Provide the [x, y] coordinate of the cell's center where the given text is located.  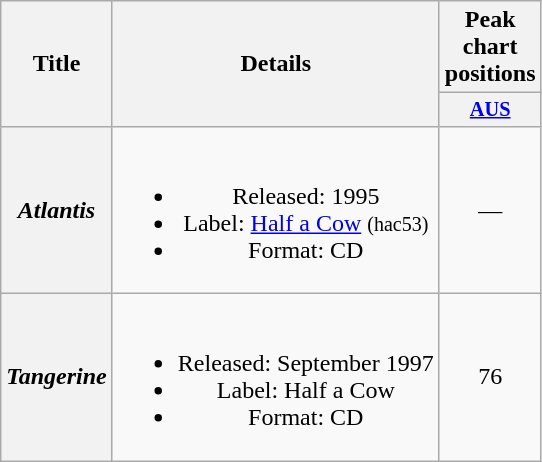
76 [490, 378]
— [490, 210]
Atlantis [57, 210]
Peak chart positions [490, 47]
AUS [490, 110]
Title [57, 64]
Details [276, 64]
Released: 1995Label: Half a Cow (hac53)Format: CD [276, 210]
Released: September 1997Label: Half a CowFormat: CD [276, 378]
Tangerine [57, 378]
